Provide the (x, y) coordinate of the cell's center where the given text is located.  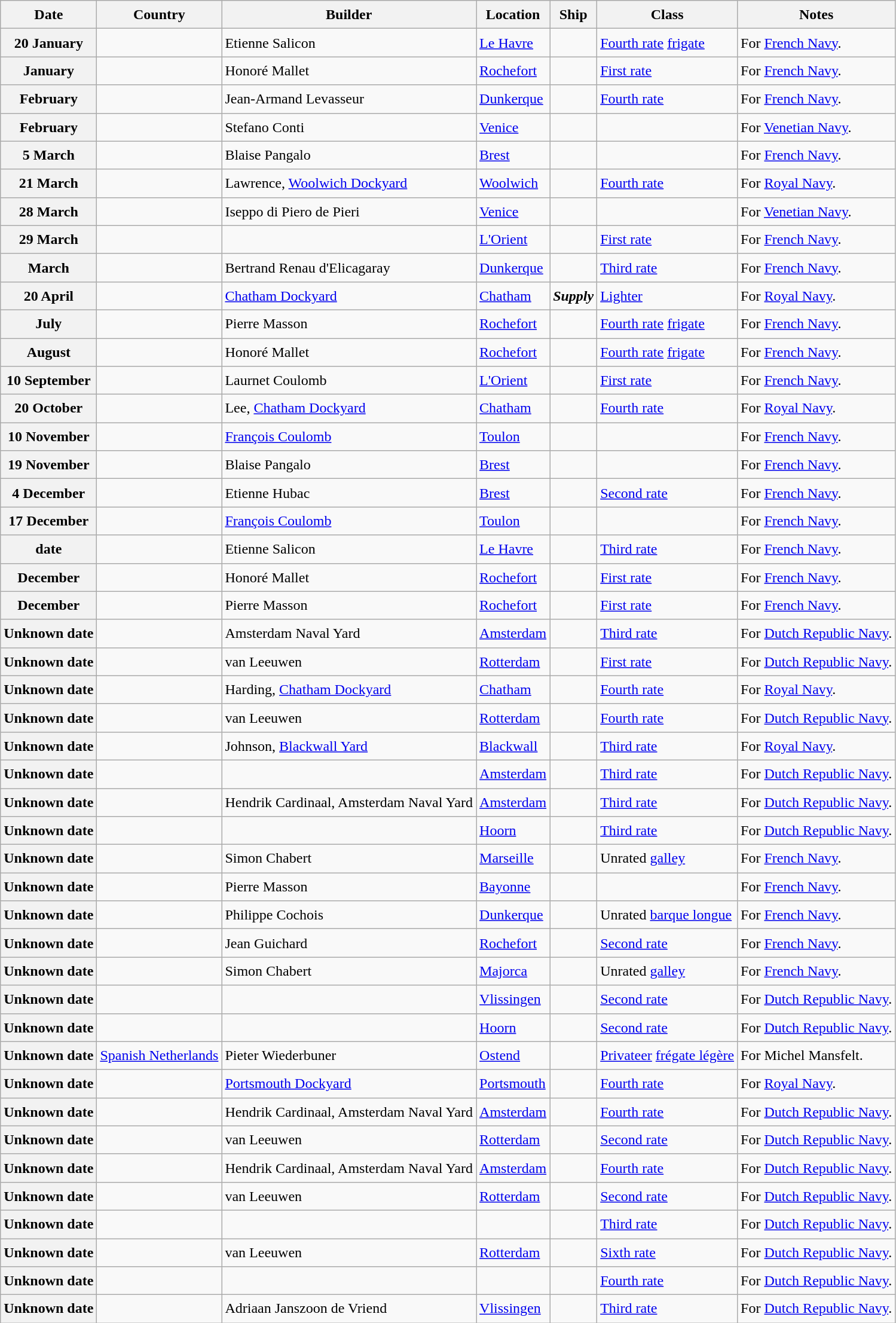
Ship (574, 14)
Spanish Netherlands (159, 1056)
Jean Guichard (349, 943)
July (49, 324)
10 November (49, 436)
4 December (49, 493)
Lighter (667, 295)
Country (159, 14)
Builder (349, 14)
Bayonne (513, 887)
March (49, 268)
Philippe Cochois (349, 915)
date (49, 549)
Unrated barque longue (667, 915)
Majorca (513, 971)
Privateer frégate légère (667, 1056)
Chatham Dockyard (349, 295)
Stefano Conti (349, 127)
Marseille (513, 858)
Date (49, 14)
Iseppo di Piero de Pieri (349, 212)
17 December (49, 521)
Bertrand Renau d'Elicagaray (349, 268)
20 January (49, 43)
20 October (49, 409)
Lawrence, Woolwich Dockyard (349, 183)
Portsmouth Dockyard (349, 1083)
January (49, 71)
For Michel Mansfelt. (817, 1056)
Amsterdam Naval Yard (349, 634)
19 November (49, 465)
21 March (49, 183)
29 March (49, 239)
Ostend (513, 1056)
20 April (49, 295)
Johnson, Blackwall Yard (349, 746)
Portsmouth (513, 1083)
Lee, Chatham Dockyard (349, 409)
Notes (817, 14)
10 September (49, 380)
Adriaan Janszoon de Vriend (349, 1309)
Laurnet Coulomb (349, 380)
5 March (49, 155)
August (49, 353)
Supply (574, 295)
Location (513, 14)
Sixth rate (667, 1253)
Etienne Hubac (349, 493)
Woolwich (513, 183)
Pieter Wiederbuner (349, 1056)
Class (667, 14)
Jean-Armand Levasseur (349, 99)
Harding, Chatham Dockyard (349, 690)
Blackwall (513, 746)
28 March (49, 212)
